Pinpoint the cell where the given text exists, returning its (X, Y) midpoint coordinate. 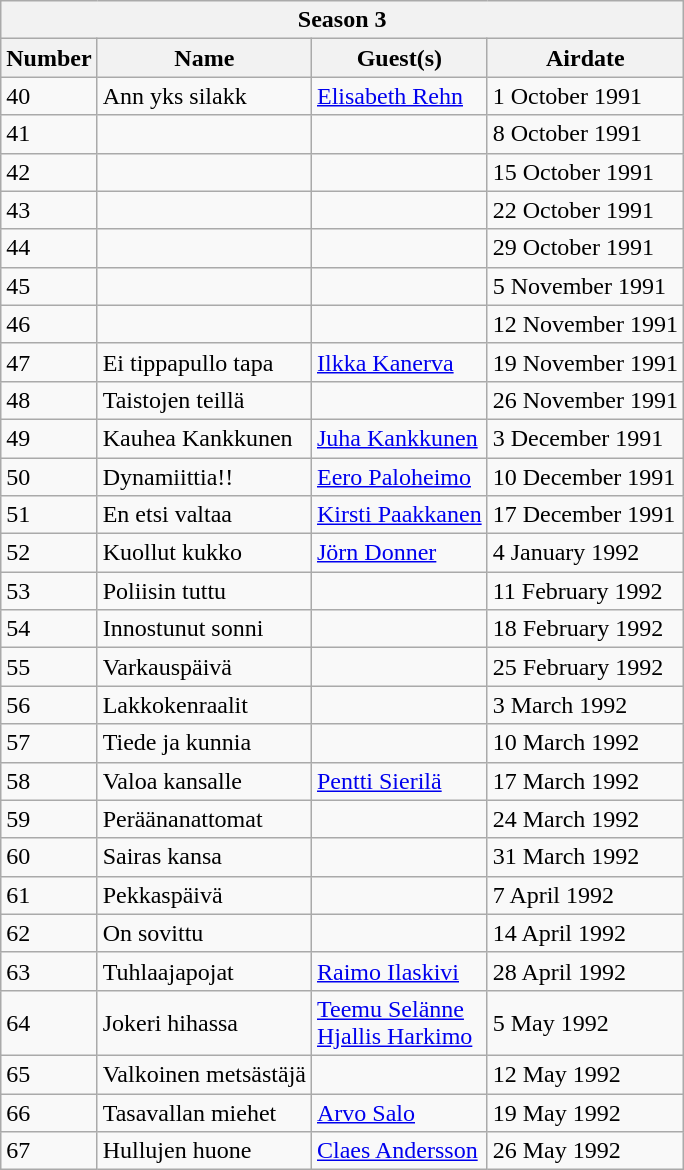
Lakkokenraalit (204, 705)
28 April 1992 (585, 971)
4 January 1992 (585, 553)
Guest(s) (399, 58)
55 (49, 667)
24 March 1992 (585, 819)
Number (49, 58)
50 (49, 477)
Name (204, 58)
Valoa kansalle (204, 781)
44 (49, 248)
19 November 1991 (585, 362)
61 (49, 895)
29 October 1991 (585, 248)
49 (49, 438)
53 (49, 591)
Ei tippapullo tapa (204, 362)
26 November 1991 (585, 400)
14 April 1992 (585, 933)
Season 3 (342, 20)
Innostunut sonni (204, 629)
Elisabeth Rehn (399, 96)
17 December 1991 (585, 515)
Juha Kankkunen (399, 438)
Kirsti Paakkanen (399, 515)
Claes Andersson (399, 1151)
Varkauspäivä (204, 667)
Pentti Sierilä (399, 781)
On sovittu (204, 933)
62 (49, 933)
Poliisin tuttu (204, 591)
65 (49, 1074)
31 March 1992 (585, 857)
Raimo Ilaskivi (399, 971)
3 December 1991 (585, 438)
17 March 1992 (585, 781)
Jörn Donner (399, 553)
10 March 1992 (585, 743)
Sairas kansa (204, 857)
63 (49, 971)
Hullujen huone (204, 1151)
47 (49, 362)
Eero Paloheimo (399, 477)
43 (49, 210)
48 (49, 400)
41 (49, 134)
64 (49, 1022)
26 May 1992 (585, 1151)
Tuhlaajapojat (204, 971)
67 (49, 1151)
60 (49, 857)
Airdate (585, 58)
Jokeri hihassa (204, 1022)
54 (49, 629)
46 (49, 324)
51 (49, 515)
5 November 1991 (585, 286)
Ann yks silakk (204, 96)
Dynamiittia!! (204, 477)
57 (49, 743)
42 (49, 172)
3 March 1992 (585, 705)
Pekkaspäivä (204, 895)
Valkoinen metsästäjä (204, 1074)
5 May 1992 (585, 1022)
45 (49, 286)
En etsi valtaa (204, 515)
19 May 1992 (585, 1113)
Kuollut kukko (204, 553)
40 (49, 96)
8 October 1991 (585, 134)
11 February 1992 (585, 591)
10 December 1991 (585, 477)
12 November 1991 (585, 324)
Kauhea Kankkunen (204, 438)
Ilkka Kanerva (399, 362)
56 (49, 705)
Arvo Salo (399, 1113)
1 October 1991 (585, 96)
Peräänanattomat (204, 819)
7 April 1992 (585, 895)
66 (49, 1113)
12 May 1992 (585, 1074)
Tasavallan miehet (204, 1113)
15 October 1991 (585, 172)
58 (49, 781)
18 February 1992 (585, 629)
Taistojen teillä (204, 400)
Teemu SelänneHjallis Harkimo (399, 1022)
52 (49, 553)
25 February 1992 (585, 667)
Tiede ja kunnia (204, 743)
22 October 1991 (585, 210)
59 (49, 819)
